Provide the (X, Y) coordinate of the cell's center where the given text is located.  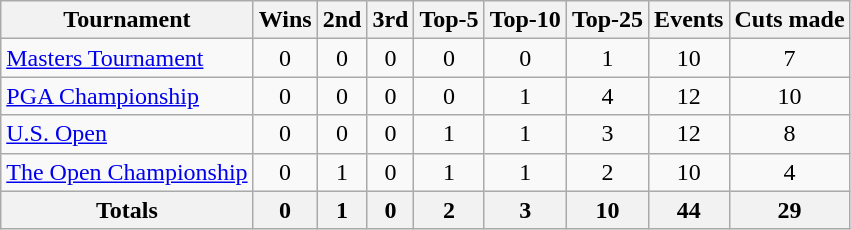
Totals (127, 210)
Wins (285, 20)
Events (689, 20)
Top-25 (607, 20)
2nd (342, 20)
PGA Championship (127, 96)
29 (790, 210)
44 (689, 210)
8 (790, 134)
Masters Tournament (127, 58)
7 (790, 58)
3rd (390, 20)
Top-5 (449, 20)
The Open Championship (127, 172)
Top-10 (525, 20)
U.S. Open (127, 134)
Tournament (127, 20)
Cuts made (790, 20)
